Search for the cell housing the specified text and yield its [X, Y] center coordinate. 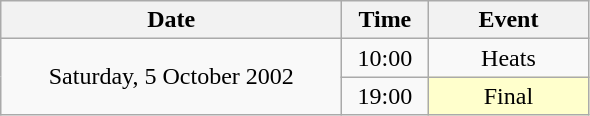
Date [172, 20]
19:00 [385, 96]
Saturday, 5 October 2002 [172, 77]
Time [385, 20]
Final [508, 96]
10:00 [385, 58]
Heats [508, 58]
Event [508, 20]
